Locate the cell with the specified text and output its [X, Y] center coordinate. 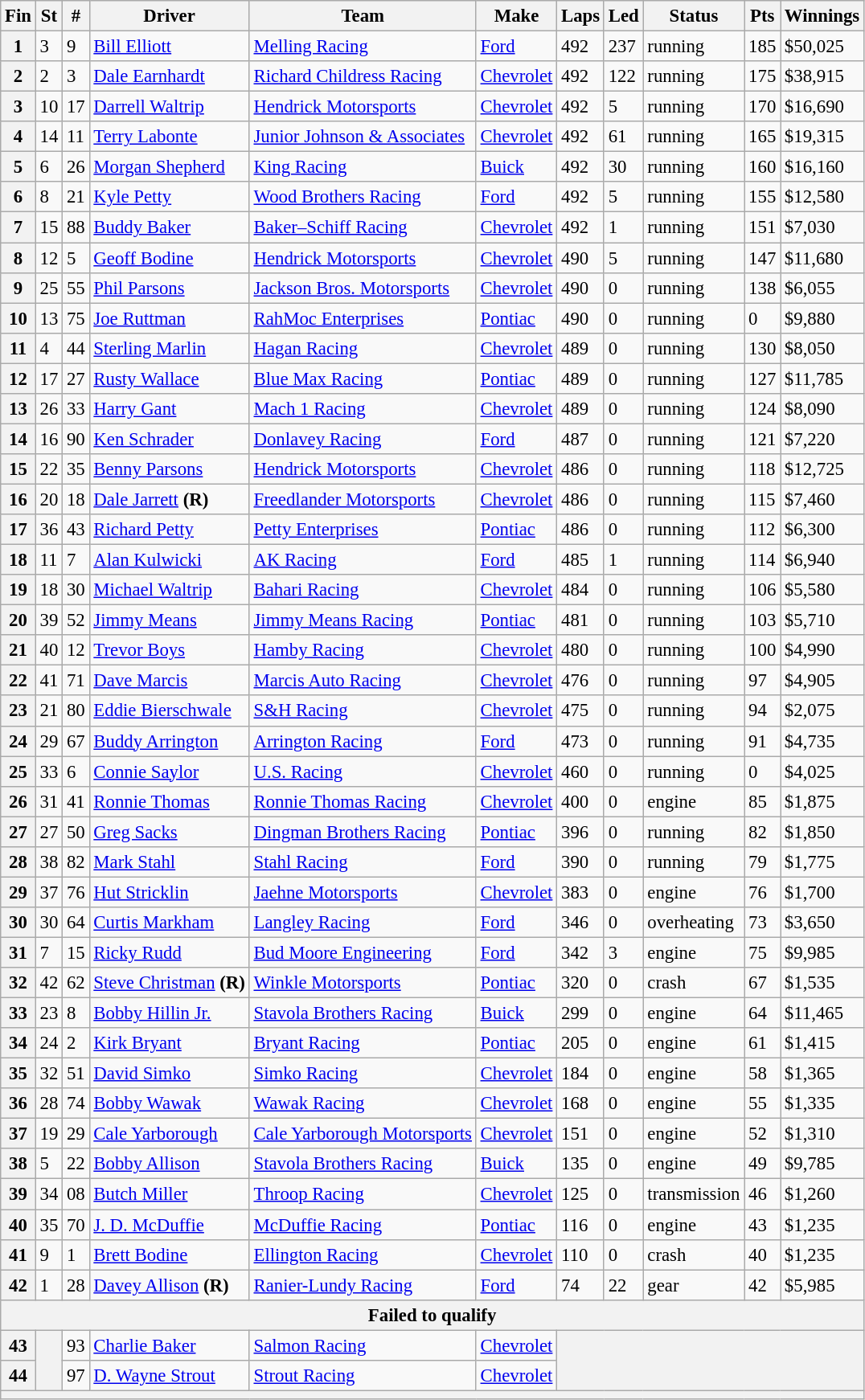
$5,985 [822, 1285]
480 [580, 650]
94 [762, 711]
$11,785 [822, 379]
King Racing [363, 167]
Winnings [822, 16]
85 [762, 801]
Bahari Racing [363, 590]
Eddie Bierschwale [169, 711]
$7,220 [822, 439]
Dave Marcis [169, 681]
$1,850 [822, 832]
Langley Racing [363, 923]
Connie Saylor [169, 772]
237 [624, 47]
485 [580, 560]
103 [762, 620]
overheating [694, 923]
Blue Max Racing [363, 379]
$6,940 [822, 560]
Simko Racing [363, 1074]
D. Wayne Strout [169, 1376]
Dingman Brothers Racing [363, 832]
88 [76, 227]
475 [580, 711]
Ronnie Thomas [169, 801]
$5,580 [822, 590]
$1,415 [822, 1043]
David Simko [169, 1074]
135 [580, 1165]
J. D. McDuffie [169, 1225]
U.S. Racing [363, 772]
$6,055 [822, 288]
Buddy Baker [169, 227]
$38,915 [822, 76]
Sterling Marlin [169, 348]
Melling Racing [363, 47]
Rusty Wallace [169, 379]
Petty Enterprises [363, 530]
Curtis Markham [169, 923]
Kirk Bryant [169, 1043]
Jimmy Means [169, 620]
342 [580, 952]
$11,465 [822, 1013]
70 [76, 1225]
Winkle Motorsports [363, 983]
122 [624, 76]
49 [762, 1165]
205 [580, 1043]
Cale Yarborough [169, 1134]
$4,025 [822, 772]
112 [762, 530]
383 [580, 892]
$4,905 [822, 681]
$1,700 [822, 892]
93 [76, 1345]
$1,260 [822, 1194]
Led [624, 16]
320 [580, 983]
Failed to qualify [432, 1315]
Michael Waltrip [169, 590]
Throop Racing [363, 1194]
Bobby Hillin Jr. [169, 1013]
168 [580, 1103]
Bobby Wawak [169, 1103]
Kyle Petty [169, 197]
Hut Stricklin [169, 892]
Junior Johnson & Associates [363, 137]
$1,310 [822, 1134]
121 [762, 439]
481 [580, 620]
155 [762, 197]
127 [762, 379]
Ricky Rudd [169, 952]
346 [580, 923]
S&H Racing [363, 711]
Darrell Waltrip [169, 107]
58 [762, 1074]
Status [694, 16]
AK Racing [363, 560]
396 [580, 832]
125 [580, 1194]
Butch Miller [169, 1194]
Morgan Shepherd [169, 167]
$1,775 [822, 862]
Geoff Bodine [169, 258]
$8,050 [822, 348]
Charlie Baker [169, 1345]
Driver [169, 16]
Bud Moore Engineering [363, 952]
Jaehne Motorsports [363, 892]
$9,880 [822, 318]
Hamby Racing [363, 650]
St [48, 16]
Dale Earnhardt [169, 76]
Baker–Schiff Racing [363, 227]
299 [580, 1013]
$12,725 [822, 469]
Freedlander Motorsports [363, 499]
Fin [18, 16]
Trevor Boys [169, 650]
Mach 1 Racing [363, 409]
$9,785 [822, 1165]
Stahl Racing [363, 862]
$7,030 [822, 227]
$1,335 [822, 1103]
Donlavey Racing [363, 439]
$16,160 [822, 167]
460 [580, 772]
Joe Ruttman [169, 318]
Jimmy Means Racing [363, 620]
487 [580, 439]
71 [76, 681]
185 [762, 47]
Salmon Racing [363, 1345]
Mark Stahl [169, 862]
400 [580, 801]
$6,300 [822, 530]
08 [76, 1194]
Benny Parsons [169, 469]
Bobby Allison [169, 1165]
184 [580, 1074]
170 [762, 107]
$9,985 [822, 952]
Ellington Racing [363, 1255]
Alan Kulwicki [169, 560]
Davey Allison (R) [169, 1285]
Richard Petty [169, 530]
Richard Childress Racing [363, 76]
110 [580, 1255]
$5,710 [822, 620]
Strout Racing [363, 1376]
Marcis Auto Racing [363, 681]
79 [762, 862]
484 [580, 590]
175 [762, 76]
Team [363, 16]
50 [76, 832]
Buddy Arrington [169, 741]
124 [762, 409]
118 [762, 469]
transmission [694, 1194]
476 [580, 681]
$12,580 [822, 197]
Dale Jarrett (R) [169, 499]
Wood Brothers Racing [363, 197]
90 [76, 439]
138 [762, 288]
Hagan Racing [363, 348]
Phil Parsons [169, 288]
100 [762, 650]
Ronnie Thomas Racing [363, 801]
Arrington Racing [363, 741]
Brett Bodine [169, 1255]
Ranier-Lundy Racing [363, 1285]
$2,075 [822, 711]
46 [762, 1194]
Steve Christman (R) [169, 983]
51 [76, 1074]
McDuffie Racing [363, 1225]
$50,025 [822, 47]
Terry Labonte [169, 137]
$4,990 [822, 650]
473 [580, 741]
Wawak Racing [363, 1103]
gear [694, 1285]
62 [76, 983]
80 [76, 711]
# [76, 16]
Laps [580, 16]
165 [762, 137]
Bill Elliott [169, 47]
147 [762, 258]
$8,090 [822, 409]
$3,650 [822, 923]
$1,365 [822, 1074]
$11,680 [822, 258]
RahMoc Enterprises [363, 318]
Ken Schrader [169, 439]
73 [762, 923]
Greg Sacks [169, 832]
$1,875 [822, 801]
Cale Yarborough Motorsports [363, 1134]
Make [516, 16]
130 [762, 348]
160 [762, 167]
$19,315 [822, 137]
Bryant Racing [363, 1043]
Pts [762, 16]
115 [762, 499]
$7,460 [822, 499]
390 [580, 862]
106 [762, 590]
116 [580, 1225]
$16,690 [822, 107]
114 [762, 560]
91 [762, 741]
Jackson Bros. Motorsports [363, 288]
$1,535 [822, 983]
Harry Gant [169, 409]
$4,735 [822, 741]
